Return [X, Y] of the center of cell containing provided text 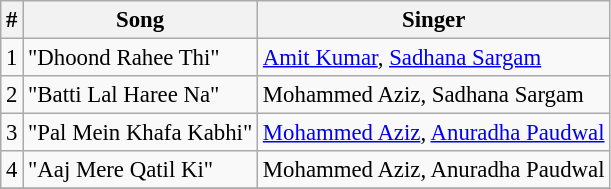
"Aaj Mere Qatil Ki" [140, 170]
Mohammed Aziz, Sadhana Sargam [434, 95]
4 [12, 170]
# [12, 20]
"Dhoond Rahee Thi" [140, 58]
Singer [434, 20]
3 [12, 133]
1 [12, 58]
2 [12, 95]
Amit Kumar, Sadhana Sargam [434, 58]
Song [140, 20]
"Pal Mein Khafa Kabhi" [140, 133]
"Batti Lal Haree Na" [140, 95]
